Find where the given text appears and provide that cell's center as (X, Y) coordinate. 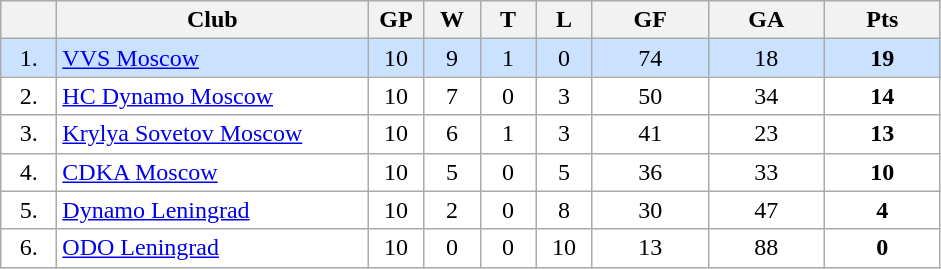
23 (766, 134)
36 (650, 172)
30 (650, 210)
W (452, 20)
34 (766, 96)
ODO Leningrad (212, 248)
47 (766, 210)
2 (452, 210)
88 (766, 248)
1. (29, 58)
4 (882, 210)
33 (766, 172)
Club (212, 20)
HC Dynamo Moscow (212, 96)
6 (452, 134)
L (564, 20)
GF (650, 20)
74 (650, 58)
19 (882, 58)
18 (766, 58)
5. (29, 210)
VVS Moscow (212, 58)
T (508, 20)
7 (452, 96)
41 (650, 134)
GP (396, 20)
4. (29, 172)
14 (882, 96)
Krylya Sovetov Moscow (212, 134)
3. (29, 134)
Dynamo Leningrad (212, 210)
8 (564, 210)
9 (452, 58)
50 (650, 96)
Pts (882, 20)
GA (766, 20)
6. (29, 248)
CDKA Moscow (212, 172)
2. (29, 96)
